For the text-containing cell, return its midpoint in (x, y) coordinate format. 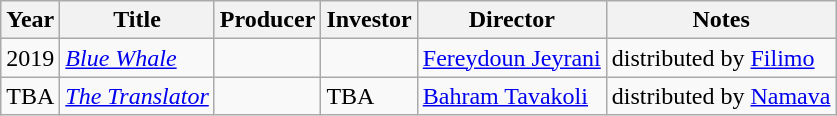
Notes (721, 20)
Year (30, 20)
distributed by Filimo (721, 58)
Director (512, 20)
Title (137, 20)
Fereydoun Jeyrani (512, 58)
2019 (30, 58)
Producer (268, 20)
distributed by Namava (721, 96)
Bahram Tavakoli (512, 96)
The Translator (137, 96)
Blue Whale (137, 58)
Investor (369, 20)
